Locate the cell with the specified text and output its [X, Y] center coordinate. 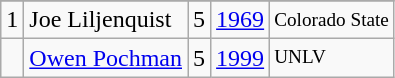
Colorado State [332, 20]
1999 [240, 58]
Joe Liljenquist [106, 20]
UNLV [332, 58]
Owen Pochman [106, 58]
1 [12, 20]
1969 [240, 20]
